Capture the cell that displays the provided text and extract its [x, y] central coordinate. 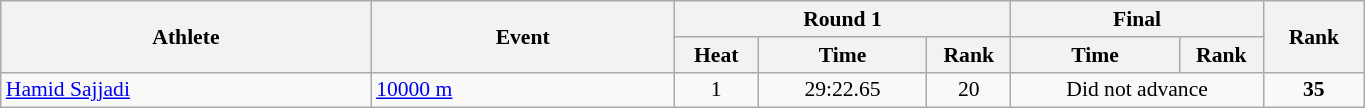
Did not advance [1138, 90]
Hamid Sajjadi [186, 90]
29:22.65 [842, 90]
Event [522, 36]
Final [1138, 19]
20 [969, 90]
10000 m [522, 90]
Round 1 [842, 19]
35 [1314, 90]
Athlete [186, 36]
1 [716, 90]
Heat [716, 55]
